Output the [X, Y] coordinate of the center of the cell containing the given text.  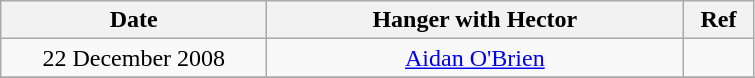
Hanger with Hector [475, 20]
Date [134, 20]
Ref [718, 20]
Aidan O'Brien [475, 58]
22 December 2008 [134, 58]
